Identify which cell holds the provided text, then report its (x, y) central coordinate. 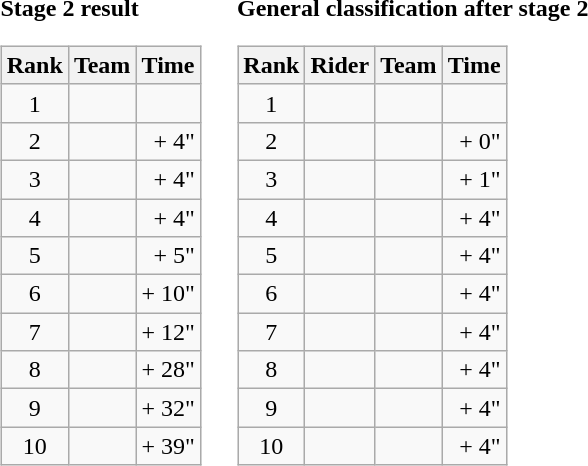
+ 0" (474, 141)
Rider (340, 65)
+ 39" (168, 446)
+ 12" (168, 332)
+ 10" (168, 294)
+ 5" (168, 256)
+ 28" (168, 370)
+ 32" (168, 408)
+ 1" (474, 179)
